Return the (x, y) coordinate for the center point of the cell that contains the specified text.  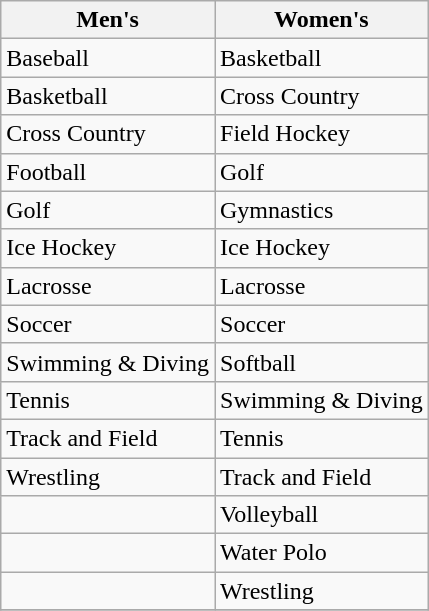
Water Polo (321, 553)
Softball (321, 362)
Baseball (108, 58)
Men's (108, 20)
Women's (321, 20)
Volleyball (321, 515)
Gymnastics (321, 210)
Field Hockey (321, 134)
Football (108, 172)
